Scan for the cell matching the given text and deliver its (x, y) coordinate at center. 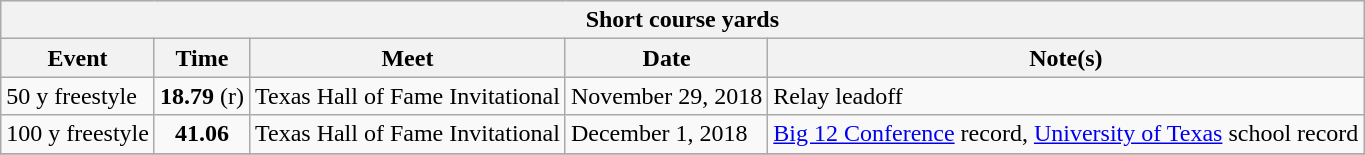
Event (78, 58)
Big 12 Conference record, University of Texas school record (1066, 134)
41.06 (202, 134)
Note(s) (1066, 58)
Time (202, 58)
Date (666, 58)
18.79 (r) (202, 96)
Relay leadoff (1066, 96)
Meet (407, 58)
Short course yards (682, 20)
100 y freestyle (78, 134)
December 1, 2018 (666, 134)
50 y freestyle (78, 96)
November 29, 2018 (666, 96)
